Find where the given text appears and provide that cell's center as [x, y] coordinate. 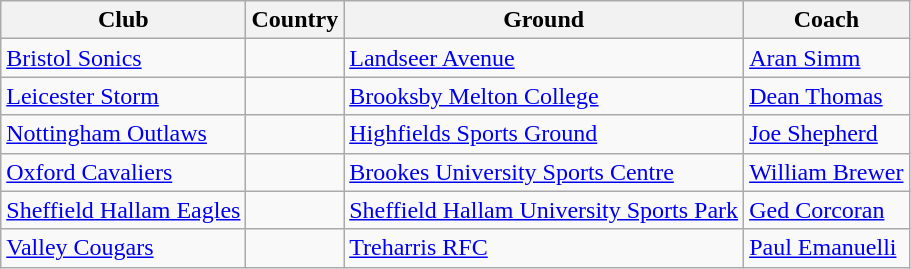
Sheffield Hallam Eagles [124, 210]
Club [124, 20]
Ged Corcoran [826, 210]
Highfields Sports Ground [544, 134]
Dean Thomas [826, 96]
Treharris RFC [544, 248]
Nottingham Outlaws [124, 134]
Aran Simm [826, 58]
Bristol Sonics [124, 58]
Brooksby Melton College [544, 96]
William Brewer [826, 172]
Coach [826, 20]
Valley Cougars [124, 248]
Brookes University Sports Centre [544, 172]
Leicester Storm [124, 96]
Landseer Avenue [544, 58]
Paul Emanuelli [826, 248]
Sheffield Hallam University Sports Park [544, 210]
Country [295, 20]
Joe Shepherd [826, 134]
Ground [544, 20]
Oxford Cavaliers [124, 172]
